Pinpoint the cell where the given text exists, returning its [X, Y] midpoint coordinate. 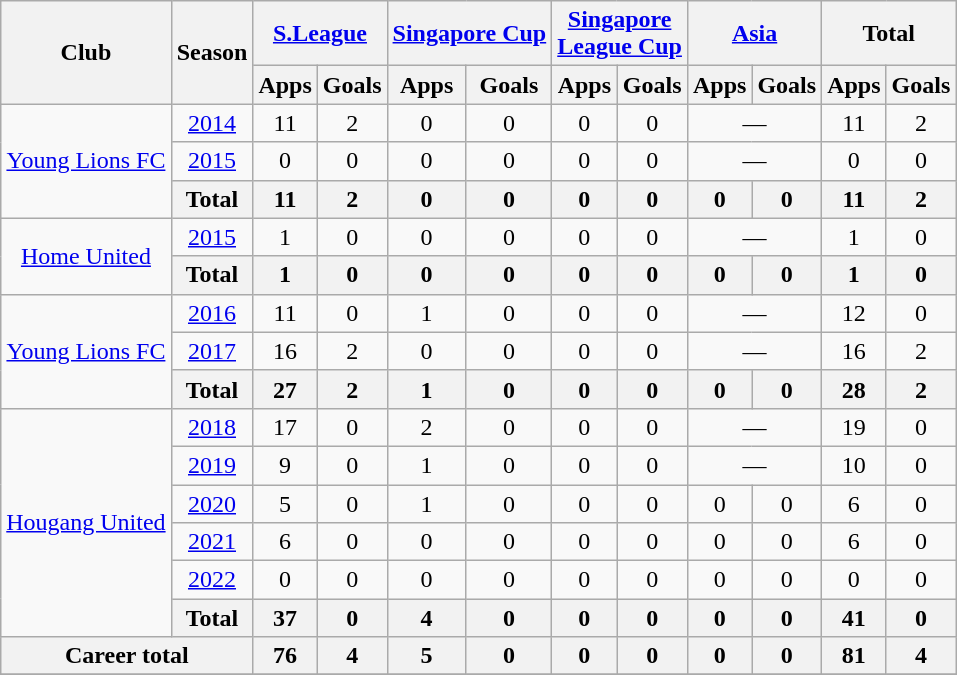
17 [285, 427]
Asia [754, 34]
9 [285, 465]
2019 [212, 465]
2021 [212, 542]
SingaporeLeague Cup [620, 34]
27 [285, 389]
Season [212, 52]
81 [854, 656]
37 [285, 618]
2020 [212, 503]
2017 [212, 351]
28 [854, 389]
Club [86, 52]
2014 [212, 123]
Hougang United [86, 522]
Home United [86, 256]
12 [854, 313]
2022 [212, 580]
2016 [212, 313]
S.League [320, 34]
41 [854, 618]
10 [854, 465]
19 [854, 427]
76 [285, 656]
2018 [212, 427]
Singapore Cup [470, 34]
Career total [127, 656]
